Find where the given text appears and provide that cell's center as (x, y) coordinate. 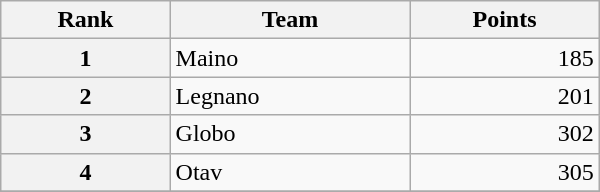
Legnano (290, 96)
4 (86, 172)
302 (504, 134)
Globo (290, 134)
185 (504, 58)
Team (290, 20)
Rank (86, 20)
3 (86, 134)
201 (504, 96)
2 (86, 96)
1 (86, 58)
Otav (290, 172)
Points (504, 20)
305 (504, 172)
Maino (290, 58)
